Provide the (x, y) coordinate of the cell's center where the given text is located.  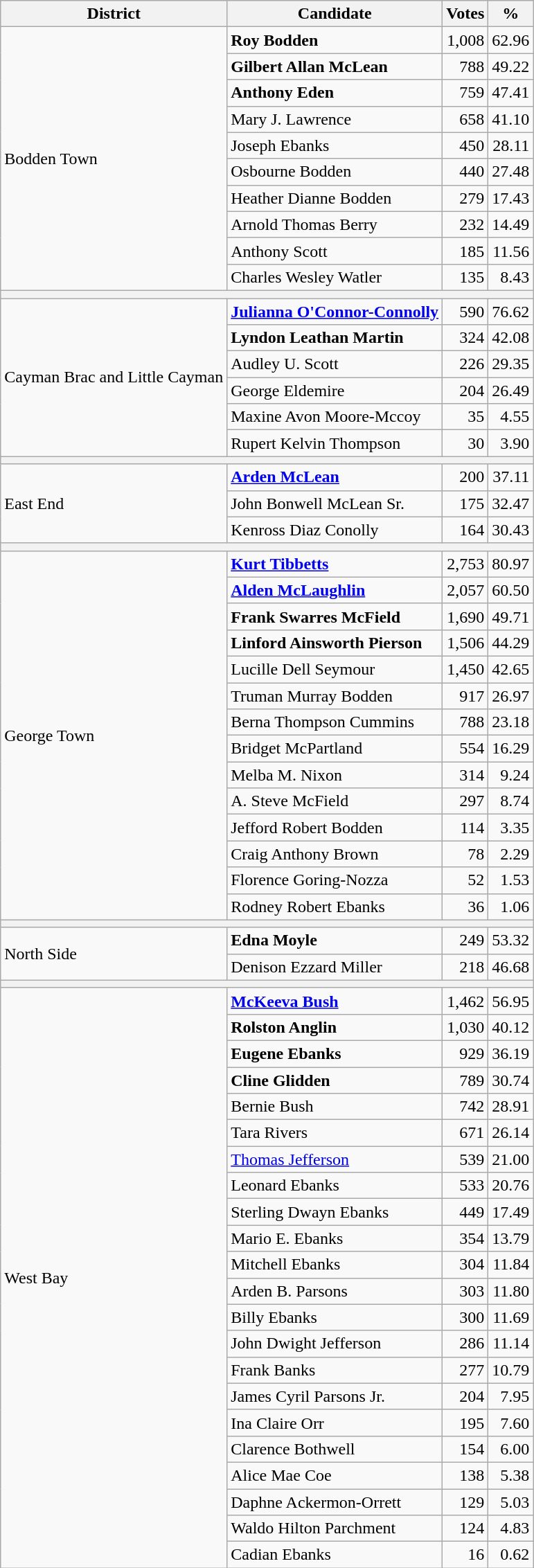
671 (465, 1133)
300 (465, 1317)
44.29 (511, 643)
297 (465, 801)
5.03 (511, 1502)
4.83 (511, 1529)
Eugene Ebanks (335, 1053)
154 (465, 1449)
114 (465, 828)
1.53 (511, 880)
2,057 (465, 590)
McKeeva Bush (335, 1001)
16.29 (511, 749)
14.49 (511, 224)
759 (465, 93)
Julianna O'Connor-Connolly (335, 311)
Melba M. Nixon (335, 775)
A. Steve McField (335, 801)
Craig Anthony Brown (335, 854)
Lyndon Leathan Martin (335, 338)
8.43 (511, 277)
42.65 (511, 669)
226 (465, 364)
Charles Wesley Watler (335, 277)
124 (465, 1529)
185 (465, 251)
Lucille Dell Seymour (335, 669)
Anthony Scott (335, 251)
3.35 (511, 828)
27.48 (511, 172)
37.11 (511, 477)
Arden B. Parsons (335, 1291)
8.74 (511, 801)
Thomas Jefferson (335, 1159)
232 (465, 224)
11.14 (511, 1344)
Kenross Diaz Conolly (335, 530)
76.62 (511, 311)
George Eldemire (335, 391)
164 (465, 530)
16 (465, 1555)
James Cyril Parsons Jr. (335, 1396)
314 (465, 775)
0.62 (511, 1555)
42.08 (511, 338)
Maxine Avon Moore-Mccoy (335, 417)
29.35 (511, 364)
Daphne Ackermon-Orrett (335, 1502)
4.55 (511, 417)
1,030 (465, 1027)
17.43 (511, 198)
30 (465, 443)
District (114, 14)
John Bonwell McLean Sr. (335, 504)
Cline Glidden (335, 1080)
Votes (465, 14)
Frank Swarres McField (335, 616)
West Bay (114, 1277)
Gilbert Allan McLean (335, 66)
249 (465, 941)
11.84 (511, 1265)
2,753 (465, 564)
28.11 (511, 145)
2.29 (511, 854)
Joseph Ebanks (335, 145)
Rupert Kelvin Thompson (335, 443)
917 (465, 696)
533 (465, 1186)
32.47 (511, 504)
21.00 (511, 1159)
Edna Moyle (335, 941)
78 (465, 854)
Rodney Robert Ebanks (335, 907)
23.18 (511, 722)
Denison Ezzard Miller (335, 967)
Waldo Hilton Parchment (335, 1529)
1,690 (465, 616)
13.79 (511, 1238)
Rolston Anglin (335, 1027)
10.79 (511, 1370)
1,008 (465, 40)
46.68 (511, 967)
Linford Ainsworth Pierson (335, 643)
49.71 (511, 616)
Audley U. Scott (335, 364)
Clarence Bothwell (335, 1449)
% (511, 14)
Arnold Thomas Berry (335, 224)
Osbourne Bodden (335, 172)
62.96 (511, 40)
Mario E. Ebanks (335, 1238)
440 (465, 172)
Ina Claire Orr (335, 1423)
John Dwight Jefferson (335, 1344)
Anthony Eden (335, 93)
Cadian Ebanks (335, 1555)
80.97 (511, 564)
Heather Dianne Bodden (335, 198)
36.19 (511, 1053)
26.49 (511, 391)
40.12 (511, 1027)
Alden McLaughlin (335, 590)
30.74 (511, 1080)
7.60 (511, 1423)
East End (114, 504)
354 (465, 1238)
Mary J. Lawrence (335, 119)
60.50 (511, 590)
138 (465, 1475)
26.14 (511, 1133)
53.32 (511, 941)
36 (465, 907)
Florence Goring-Nozza (335, 880)
6.00 (511, 1449)
3.90 (511, 443)
Bridget McPartland (335, 749)
Truman Murray Bodden (335, 696)
1,462 (465, 1001)
9.24 (511, 775)
41.10 (511, 119)
11.56 (511, 251)
279 (465, 198)
30.43 (511, 530)
539 (465, 1159)
11.69 (511, 1317)
Alice Mae Coe (335, 1475)
449 (465, 1212)
49.22 (511, 66)
1,450 (465, 669)
175 (465, 504)
129 (465, 1502)
195 (465, 1423)
26.97 (511, 696)
590 (465, 311)
52 (465, 880)
George Town (114, 736)
286 (465, 1344)
Berna Thompson Cummins (335, 722)
929 (465, 1053)
658 (465, 119)
Arden McLean (335, 477)
Billy Ebanks (335, 1317)
135 (465, 277)
28.91 (511, 1107)
1.06 (511, 907)
1,506 (465, 643)
Leonard Ebanks (335, 1186)
Mitchell Ebanks (335, 1265)
554 (465, 749)
11.80 (511, 1291)
200 (465, 477)
789 (465, 1080)
5.38 (511, 1475)
218 (465, 967)
Cayman Brac and Little Cayman (114, 377)
Bernie Bush (335, 1107)
Roy Bodden (335, 40)
277 (465, 1370)
Jefford Robert Bodden (335, 828)
47.41 (511, 93)
304 (465, 1265)
35 (465, 417)
Candidate (335, 14)
742 (465, 1107)
North Side (114, 954)
17.49 (511, 1212)
Sterling Dwayn Ebanks (335, 1212)
Tara Rivers (335, 1133)
303 (465, 1291)
450 (465, 145)
Kurt Tibbetts (335, 564)
56.95 (511, 1001)
20.76 (511, 1186)
7.95 (511, 1396)
Frank Banks (335, 1370)
324 (465, 338)
Bodden Town (114, 159)
